Capture the cell that displays the provided text and extract its [X, Y] central coordinate. 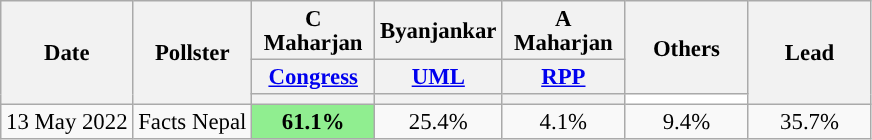
Pollster [192, 53]
C Maharjan [314, 30]
Others [686, 48]
RPP [564, 78]
Byanjankar [438, 30]
13 May 2022 [67, 122]
Lead [810, 53]
35.7% [810, 122]
25.4% [438, 122]
4.1% [564, 122]
61.1% [314, 122]
UML [438, 78]
Date [67, 53]
Congress [314, 78]
9.4% [686, 122]
A Maharjan [564, 30]
Facts Nepal [192, 122]
